Determine the [X, Y] coordinate at the center of the cell enclosing the given text.  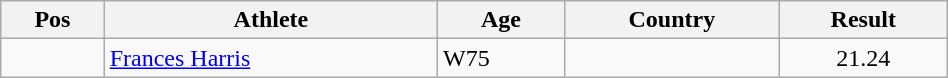
Athlete [270, 20]
21.24 [863, 58]
Age [502, 20]
W75 [502, 58]
Frances Harris [270, 58]
Result [863, 20]
Pos [52, 20]
Country [672, 20]
